Locate the cell with the specified text and output its (X, Y) center coordinate. 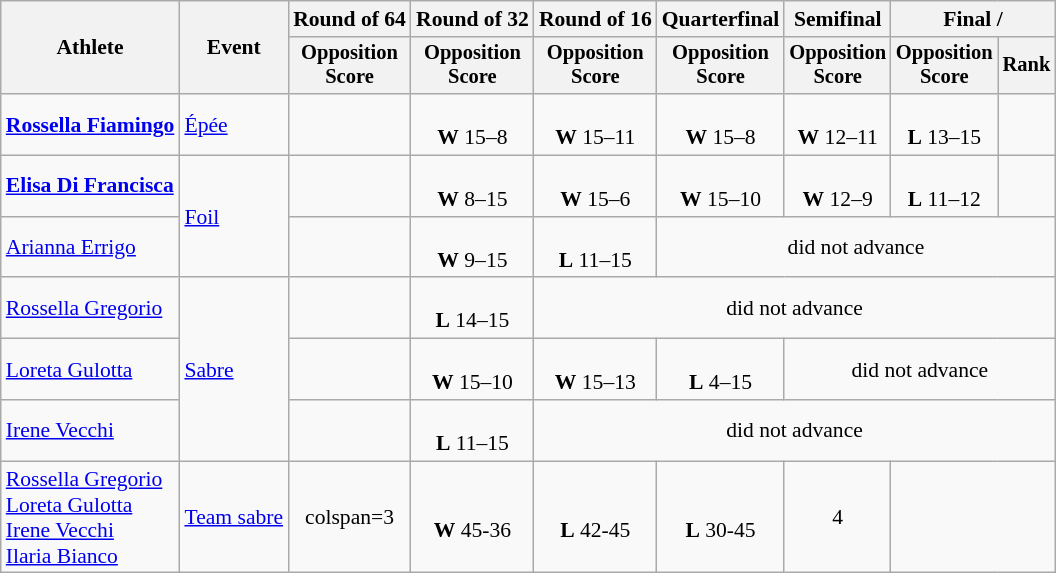
Quarterfinal (721, 19)
Rossella Fiamingo (90, 124)
L 14–15 (472, 308)
Semifinal (838, 19)
Event (234, 48)
W 12–11 (838, 124)
W 15–11 (596, 124)
W 9–15 (472, 248)
Arianna Errigo (90, 248)
W 12–9 (838, 186)
Rossella GregorioLoreta GulottaIrene VecchiIlaria Bianco (90, 517)
Loreta Gulotta (90, 370)
Round of 32 (472, 19)
Final / (973, 19)
Irene Vecchi (90, 430)
W 8–15 (472, 186)
L 13–15 (944, 124)
L 4–15 (721, 370)
L 11–12 (944, 186)
Épée (234, 124)
Elisa Di Francisca (90, 186)
Round of 16 (596, 19)
colspan=3 (350, 517)
Team sabre (234, 517)
Rank (1027, 66)
Round of 64 (350, 19)
W 15–6 (596, 186)
Foil (234, 217)
W 15–13 (596, 370)
L 42-45 (596, 517)
L 30-45 (721, 517)
Athlete (90, 48)
Sabre (234, 370)
Rossella Gregorio (90, 308)
W 45-36 (472, 517)
4 (838, 517)
